Pinpoint the cell where the given text exists, returning its [x, y] midpoint coordinate. 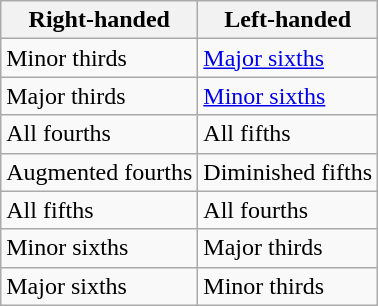
Augmented fourths [100, 172]
Right-handed [100, 20]
Diminished fifths [288, 172]
Left-handed [288, 20]
